Search for the cell housing the specified text and yield its [X, Y] center coordinate. 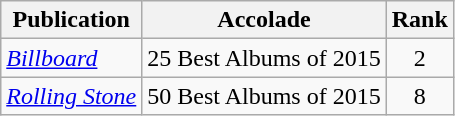
Publication [72, 20]
Rolling Stone [72, 96]
25 Best Albums of 2015 [264, 58]
8 [420, 96]
Accolade [264, 20]
Rank [420, 20]
50 Best Albums of 2015 [264, 96]
2 [420, 58]
Billboard [72, 58]
